Locate the cell with the specified text and output its [X, Y] center coordinate. 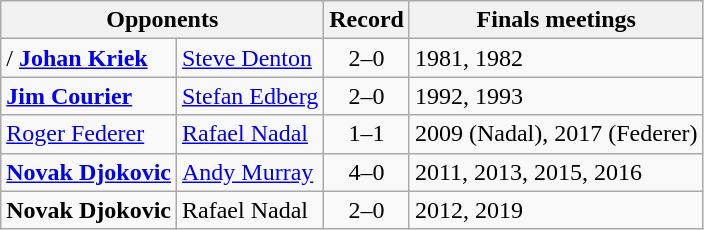
Opponents [162, 20]
Jim Courier [89, 96]
1992, 1993 [556, 96]
Steve Denton [250, 58]
1981, 1982 [556, 58]
2012, 2019 [556, 210]
2011, 2013, 2015, 2016 [556, 172]
Finals meetings [556, 20]
4–0 [367, 172]
2009 (Nadal), 2017 (Federer) [556, 134]
Andy Murray [250, 172]
Stefan Edberg [250, 96]
/ Johan Kriek [89, 58]
1–1 [367, 134]
Record [367, 20]
Roger Federer [89, 134]
